Locate the cell with the specified text and output its [X, Y] center coordinate. 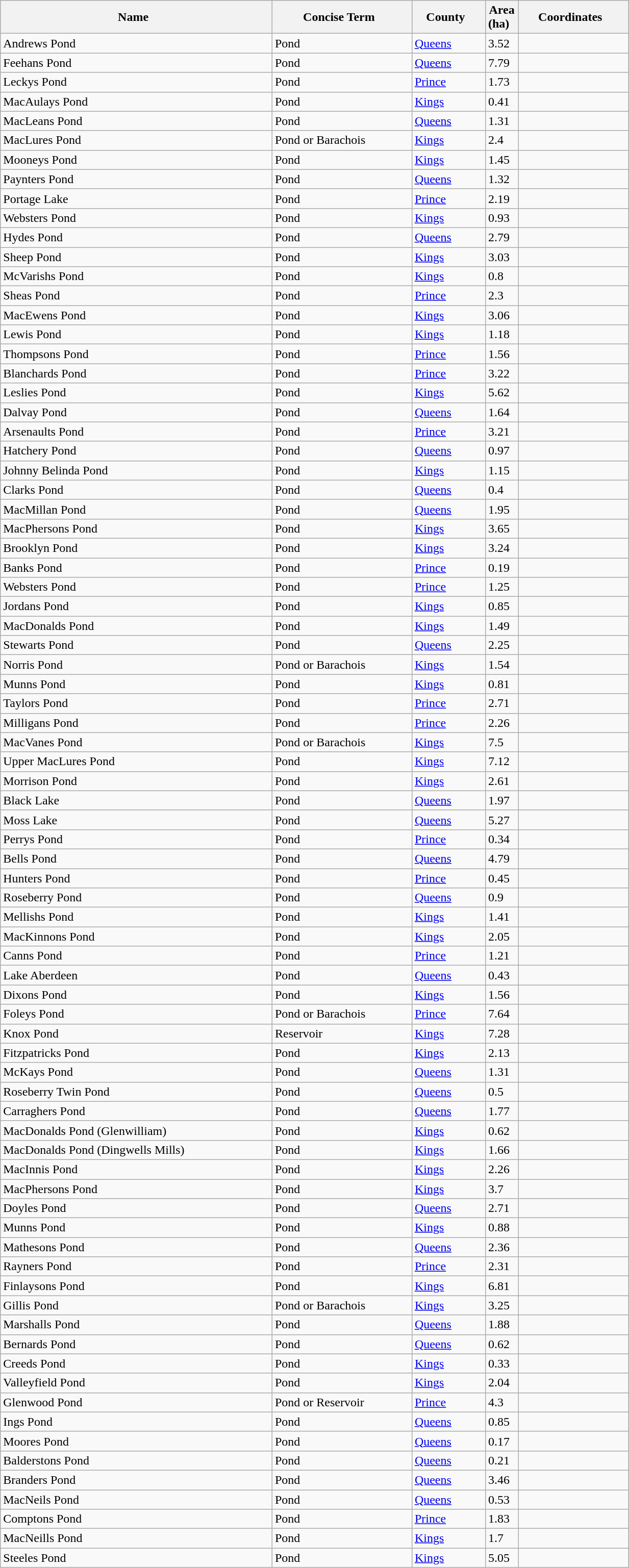
Foleys Pond [137, 1014]
Paynters Pond [137, 179]
5.05 [501, 1558]
MacVanes Pond [137, 742]
Arsenaults Pond [137, 432]
1.18 [501, 335]
MacDonalds Pond (Dingwells Mills) [137, 1150]
Finlaysons Pond [137, 1286]
Black Lake [137, 800]
MacKinnons Pond [137, 937]
County [448, 17]
Leslies Pond [137, 393]
2.19 [501, 198]
Banks Pond [137, 568]
3.21 [501, 432]
Upper MacLures Pond [137, 762]
2.3 [501, 296]
Hydes Pond [137, 237]
2.36 [501, 1247]
2.04 [501, 1383]
Gillis Pond [137, 1305]
Reservoir [342, 1033]
Roseberry Pond [137, 898]
Johnny Belinda Pond [137, 470]
McVarishs Pond [137, 276]
0.9 [501, 898]
Concise Term [342, 17]
3.03 [501, 257]
Perrys Pond [137, 839]
Carraghers Pond [137, 1111]
5.27 [501, 820]
3.46 [501, 1480]
Doyles Pond [137, 1208]
2.25 [501, 645]
Steeles Pond [137, 1558]
Hunters Pond [137, 878]
Knox Pond [137, 1033]
3.24 [501, 548]
2.61 [501, 781]
0.43 [501, 975]
1.7 [501, 1538]
0.81 [501, 684]
Dalvay Pond [137, 412]
MacAulays Pond [137, 102]
3.7 [501, 1189]
Branders Pond [137, 1480]
Brooklyn Pond [137, 548]
Name [137, 17]
0.21 [501, 1460]
2.13 [501, 1053]
Milligans Pond [137, 723]
1.25 [501, 587]
1.95 [501, 509]
MacLeans Pond [137, 121]
0.33 [501, 1363]
0.41 [501, 102]
2.05 [501, 937]
1.41 [501, 917]
7.79 [501, 63]
3.22 [501, 373]
Marshalls Pond [137, 1325]
7.64 [501, 1014]
0.17 [501, 1441]
2.31 [501, 1267]
1.77 [501, 1111]
MacNeills Pond [137, 1538]
7.28 [501, 1033]
1.15 [501, 470]
0.19 [501, 568]
0.97 [501, 451]
MacInnis Pond [137, 1169]
Bells Pond [137, 858]
Stewarts Pond [137, 645]
3.65 [501, 528]
0.8 [501, 276]
0.53 [501, 1499]
Area (ha) [501, 17]
Mathesons Pond [137, 1247]
Bernards Pond [137, 1344]
Roseberry Twin Pond [137, 1092]
0.93 [501, 218]
MacLures Pond [137, 140]
1.83 [501, 1519]
Comptons Pond [137, 1519]
MacEwens Pond [137, 315]
3.52 [501, 43]
Andrews Pond [137, 43]
1.49 [501, 626]
1.64 [501, 412]
Valleyfield Pond [137, 1383]
Jordans Pond [137, 606]
Sheep Pond [137, 257]
Blanchards Pond [137, 373]
Clarks Pond [137, 490]
7.12 [501, 762]
MacNeils Pond [137, 1499]
McKays Pond [137, 1072]
Coordinates [573, 17]
1.73 [501, 82]
1.54 [501, 665]
Pond or Reservoir [342, 1402]
Leckys Pond [137, 82]
Morrison Pond [137, 781]
3.25 [501, 1305]
1.97 [501, 800]
Sheas Pond [137, 296]
MacMillan Pond [137, 509]
Moores Pond [137, 1441]
5.62 [501, 393]
1.66 [501, 1150]
2.4 [501, 140]
Canns Pond [137, 956]
Thompsons Pond [137, 354]
1.21 [501, 956]
4.79 [501, 858]
Hatchery Pond [137, 451]
Lake Aberdeen [137, 975]
Glenwood Pond [137, 1402]
Feehans Pond [137, 63]
Fitzpatricks Pond [137, 1053]
0.45 [501, 878]
0.4 [501, 490]
7.5 [501, 742]
6.81 [501, 1286]
Taylors Pond [137, 703]
Norris Pond [137, 665]
Mooneys Pond [137, 160]
0.34 [501, 839]
Rayners Pond [137, 1267]
Creeds Pond [137, 1363]
4.3 [501, 1402]
1.45 [501, 160]
Portage Lake [137, 198]
0.88 [501, 1228]
0.5 [501, 1092]
Lewis Pond [137, 335]
1.32 [501, 179]
Balderstons Pond [137, 1460]
MacDonalds Pond (Glenwilliam) [137, 1130]
Dixons Pond [137, 995]
Moss Lake [137, 820]
Ings Pond [137, 1422]
3.06 [501, 315]
Mellishs Pond [137, 917]
MacDonalds Pond [137, 626]
2.79 [501, 237]
1.88 [501, 1325]
